Capture the cell that displays the provided text and extract its [x, y] central coordinate. 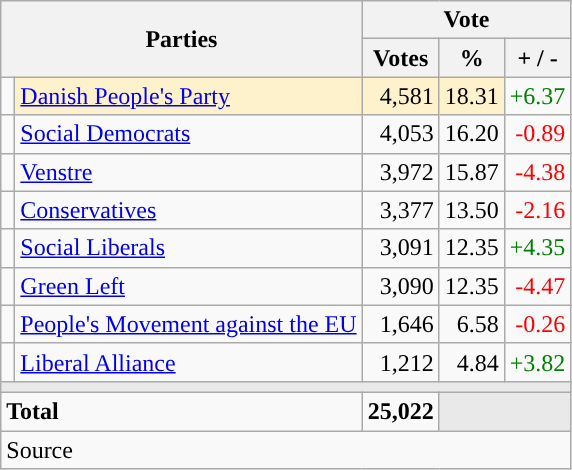
Parties [182, 39]
People's Movement against the EU [188, 324]
3,377 [400, 210]
Liberal Alliance [188, 362]
3,972 [400, 172]
Total [182, 411]
Conservatives [188, 210]
6.58 [472, 324]
Green Left [188, 286]
-0.89 [538, 134]
Vote [466, 20]
18.31 [472, 96]
-0.26 [538, 324]
16.20 [472, 134]
-2.16 [538, 210]
Source [286, 449]
-4.47 [538, 286]
4,581 [400, 96]
+6.37 [538, 96]
1,646 [400, 324]
4.84 [472, 362]
Danish People's Party [188, 96]
Social Democrats [188, 134]
% [472, 58]
13.50 [472, 210]
25,022 [400, 411]
15.87 [472, 172]
Social Liberals [188, 248]
Votes [400, 58]
3,091 [400, 248]
+3.82 [538, 362]
-4.38 [538, 172]
Venstre [188, 172]
+4.35 [538, 248]
1,212 [400, 362]
+ / - [538, 58]
4,053 [400, 134]
3,090 [400, 286]
